From the cell containing the given text, extract its center point as (X, Y) coordinate. 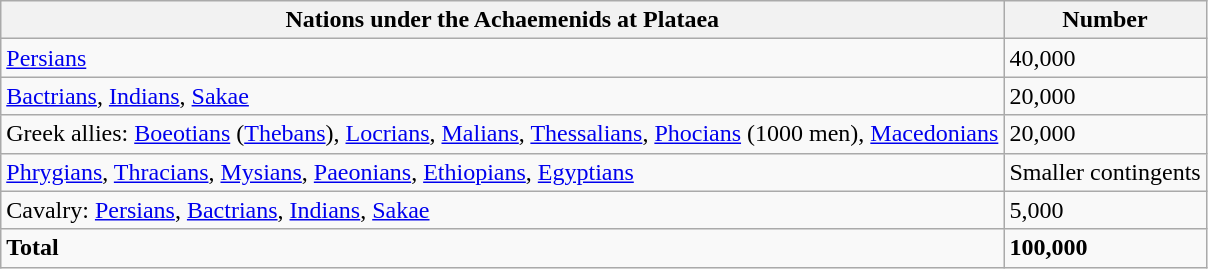
Greek allies: Boeotians (Thebans), Locrians, Malians, Thessalians, Phocians (1000 men), Macedonians (502, 134)
Persians (502, 58)
Cavalry: Persians, Bactrians, Indians, Sakae (502, 210)
Bactrians, Indians, Sakae (502, 96)
Nations under the Achaemenids at Plataea (502, 20)
Number (1105, 20)
Total (502, 248)
Smaller contingents (1105, 172)
Phrygians, Thracians, Mysians, Paeonians, Ethiopians, Egyptians (502, 172)
5,000 (1105, 210)
100,000 (1105, 248)
40,000 (1105, 58)
